Identify which cell holds the provided text, then report its [X, Y] central coordinate. 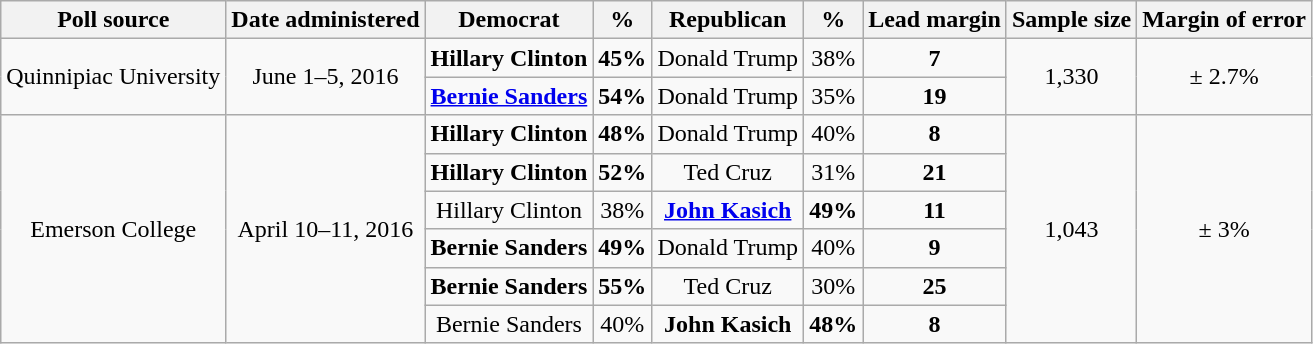
Democrat [509, 20]
11 [935, 210]
± 2.7% [1224, 77]
Margin of error [1224, 20]
April 10–11, 2016 [326, 229]
55% [622, 286]
54% [622, 96]
± 3% [1224, 229]
Sample size [1071, 20]
Poll source [114, 20]
25 [935, 286]
1,330 [1071, 77]
21 [935, 172]
1,043 [1071, 229]
9 [935, 248]
Republican [728, 20]
Quinnipiac University [114, 77]
30% [834, 286]
7 [935, 58]
Date administered [326, 20]
19 [935, 96]
52% [622, 172]
45% [622, 58]
35% [834, 96]
June 1–5, 2016 [326, 77]
Lead margin [935, 20]
31% [834, 172]
Emerson College [114, 229]
